Identify which cell holds the provided text, then report its (X, Y) central coordinate. 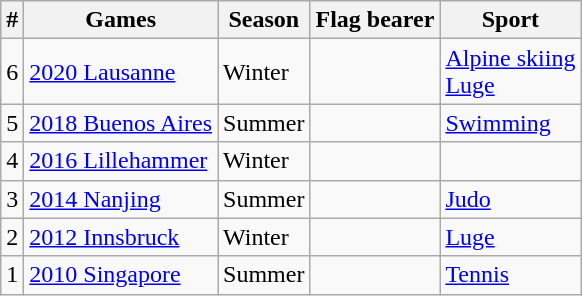
Games (121, 20)
Flag bearer (375, 20)
2014 Nanjing (121, 199)
4 (12, 161)
Sport (510, 20)
Luge (510, 237)
Season (264, 20)
Alpine skiingLuge (510, 72)
Judo (510, 199)
1 (12, 275)
2018 Buenos Aires (121, 123)
6 (12, 72)
2016 Lillehammer (121, 161)
Tennis (510, 275)
# (12, 20)
2012 Innsbruck (121, 237)
2 (12, 237)
5 (12, 123)
2010 Singapore (121, 275)
Swimming (510, 123)
3 (12, 199)
2020 Lausanne (121, 72)
